Scan for the cell matching the given text and deliver its (x, y) coordinate at center. 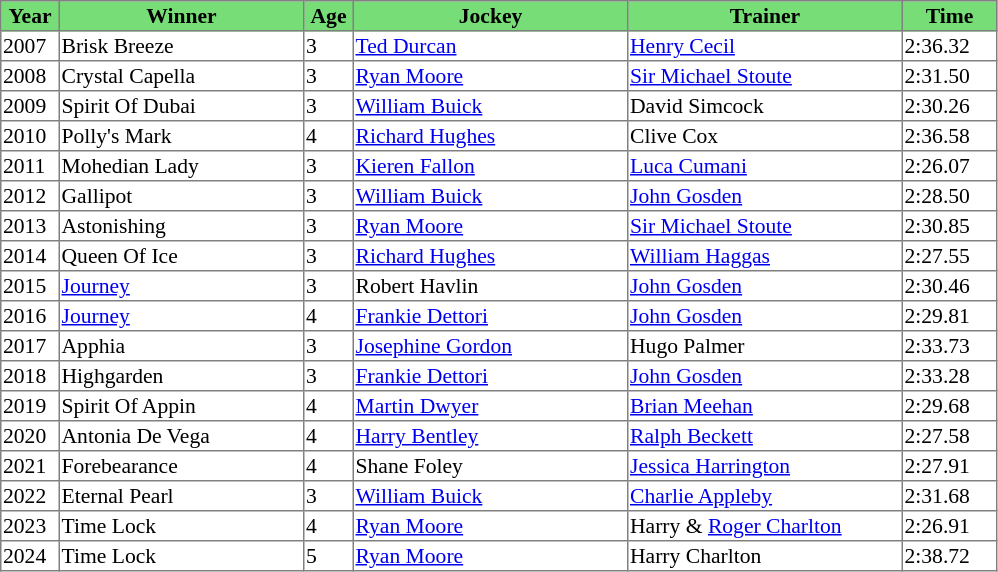
2008 (30, 76)
Age (329, 16)
2:30.26 (949, 106)
2:26.07 (949, 166)
Polly's Mark (181, 136)
2010 (30, 136)
2:30.85 (949, 226)
Eternal Pearl (181, 496)
Clive Cox (765, 136)
2019 (30, 406)
2017 (30, 346)
Time (949, 16)
2:27.58 (949, 436)
2023 (30, 526)
Ted Durcan (490, 46)
Trainer (765, 16)
2:31.68 (949, 496)
5 (329, 556)
2014 (30, 256)
2009 (30, 106)
2015 (30, 286)
2018 (30, 376)
2:26.91 (949, 526)
Brian Meehan (765, 406)
Harry & Roger Charlton (765, 526)
Queen Of Ice (181, 256)
2:33.73 (949, 346)
2007 (30, 46)
David Simcock (765, 106)
Highgarden (181, 376)
2:29.68 (949, 406)
Forebearance (181, 466)
Martin Dwyer (490, 406)
2022 (30, 496)
2:30.46 (949, 286)
2012 (30, 196)
Ralph Beckett (765, 436)
Kieren Fallon (490, 166)
2:27.55 (949, 256)
Jockey (490, 16)
Hugo Palmer (765, 346)
Gallipot (181, 196)
Jessica Harrington (765, 466)
Charlie Appleby (765, 496)
Antonia De Vega (181, 436)
Mohedian Lady (181, 166)
2013 (30, 226)
Astonishing (181, 226)
2020 (30, 436)
Shane Foley (490, 466)
2024 (30, 556)
2021 (30, 466)
Winner (181, 16)
Henry Cecil (765, 46)
2:28.50 (949, 196)
Harry Bentley (490, 436)
2:33.28 (949, 376)
Harry Charlton (765, 556)
Robert Havlin (490, 286)
William Haggas (765, 256)
2:38.72 (949, 556)
Spirit Of Dubai (181, 106)
Luca Cumani (765, 166)
Brisk Breeze (181, 46)
Apphia (181, 346)
Josephine Gordon (490, 346)
Year (30, 16)
2011 (30, 166)
Spirit Of Appin (181, 406)
2:31.50 (949, 76)
2:27.91 (949, 466)
Crystal Capella (181, 76)
2016 (30, 316)
2:29.81 (949, 316)
2:36.32 (949, 46)
2:36.58 (949, 136)
